Extract the (x, y) coordinate from the center of the cell holding the provided text.  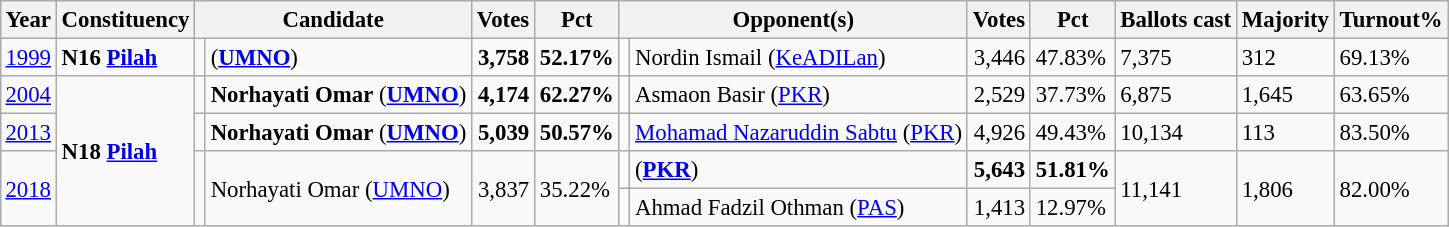
35.22% (576, 188)
Ahmad Fadzil Othman (PAS) (799, 208)
Mohamad Nazaruddin Sabtu (PKR) (799, 133)
62.27% (576, 95)
7,375 (1176, 57)
5,039 (504, 133)
2018 (28, 188)
11,141 (1176, 188)
Opponent(s) (793, 20)
2013 (28, 133)
113 (1285, 133)
4,174 (504, 95)
3,837 (504, 188)
10,134 (1176, 133)
5,643 (998, 170)
312 (1285, 57)
N16 Pilah (125, 57)
(UMNO) (338, 57)
(PKR) (799, 170)
Constituency (125, 20)
Ballots cast (1176, 20)
2,529 (998, 95)
6,875 (1176, 95)
37.73% (1072, 95)
Majority (1285, 20)
Asmaon Basir (PKR) (799, 95)
1,413 (998, 208)
2004 (28, 95)
4,926 (998, 133)
Nordin Ismail (KeADILan) (799, 57)
1,645 (1285, 95)
63.65% (1391, 95)
3,446 (998, 57)
83.50% (1391, 133)
82.00% (1391, 188)
69.13% (1391, 57)
49.43% (1072, 133)
52.17% (576, 57)
Candidate (334, 20)
51.81% (1072, 170)
1,806 (1285, 188)
Year (28, 20)
12.97% (1072, 208)
N18 Pilah (125, 151)
1999 (28, 57)
3,758 (504, 57)
50.57% (576, 133)
Turnout% (1391, 20)
47.83% (1072, 57)
